From the cell containing the given text, extract its center point as (x, y) coordinate. 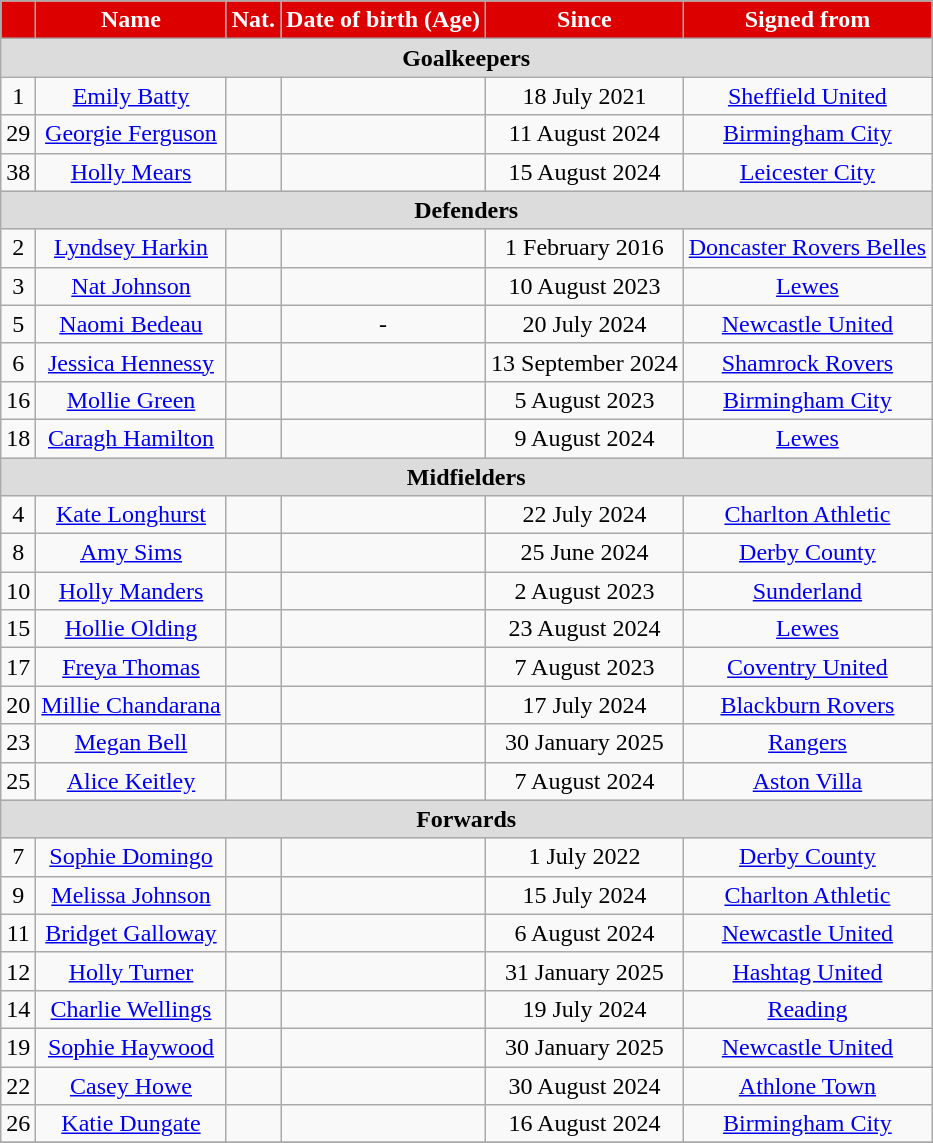
Date of birth (Age) (384, 20)
Sophie Domingo (131, 857)
9 August 2024 (585, 438)
Millie Chandarana (131, 705)
Sophie Haywood (131, 1047)
Caragh Hamilton (131, 438)
14 (18, 1009)
12 (18, 971)
Nat Johnson (131, 286)
Sunderland (807, 591)
Signed from (807, 20)
3 (18, 286)
Holly Mears (131, 172)
Bridget Galloway (131, 933)
Forwards (466, 819)
25 June 2024 (585, 553)
2 (18, 248)
11 (18, 933)
Name (131, 20)
15 (18, 629)
16 August 2024 (585, 1124)
5 (18, 324)
6 (18, 362)
29 (18, 134)
19 July 2024 (585, 1009)
Katie Dungate (131, 1124)
15 August 2024 (585, 172)
23 August 2024 (585, 629)
Nat. (253, 20)
22 July 2024 (585, 515)
Rangers (807, 743)
Reading (807, 1009)
17 (18, 667)
Goalkeepers (466, 58)
10 August 2023 (585, 286)
20 (18, 705)
Casey Howe (131, 1085)
Athlone Town (807, 1085)
1 February 2016 (585, 248)
Freya Thomas (131, 667)
Defenders (466, 210)
8 (18, 553)
Alice Keitley (131, 781)
Coventry United (807, 667)
11 August 2024 (585, 134)
Hollie Olding (131, 629)
1 July 2022 (585, 857)
Aston Villa (807, 781)
6 August 2024 (585, 933)
7 August 2024 (585, 781)
Midfielders (466, 477)
Megan Bell (131, 743)
Leicester City (807, 172)
31 January 2025 (585, 971)
Shamrock Rovers (807, 362)
18 (18, 438)
Holly Manders (131, 591)
26 (18, 1124)
25 (18, 781)
17 July 2024 (585, 705)
7 (18, 857)
19 (18, 1047)
38 (18, 172)
15 July 2024 (585, 895)
Melissa Johnson (131, 895)
Kate Longhurst (131, 515)
20 July 2024 (585, 324)
Georgie Ferguson (131, 134)
Since (585, 20)
Lyndsey Harkin (131, 248)
23 (18, 743)
16 (18, 400)
Hashtag United (807, 971)
Jessica Hennessy (131, 362)
7 August 2023 (585, 667)
Charlie Wellings (131, 1009)
Naomi Bedeau (131, 324)
18 July 2021 (585, 96)
13 September 2024 (585, 362)
9 (18, 895)
Mollie Green (131, 400)
2 August 2023 (585, 591)
- (384, 324)
30 August 2024 (585, 1085)
Amy Sims (131, 553)
Sheffield United (807, 96)
22 (18, 1085)
Holly Turner (131, 971)
Emily Batty (131, 96)
4 (18, 515)
1 (18, 96)
10 (18, 591)
Blackburn Rovers (807, 705)
5 August 2023 (585, 400)
Doncaster Rovers Belles (807, 248)
